Find where the given text appears and provide that cell's center as [X, Y] coordinate. 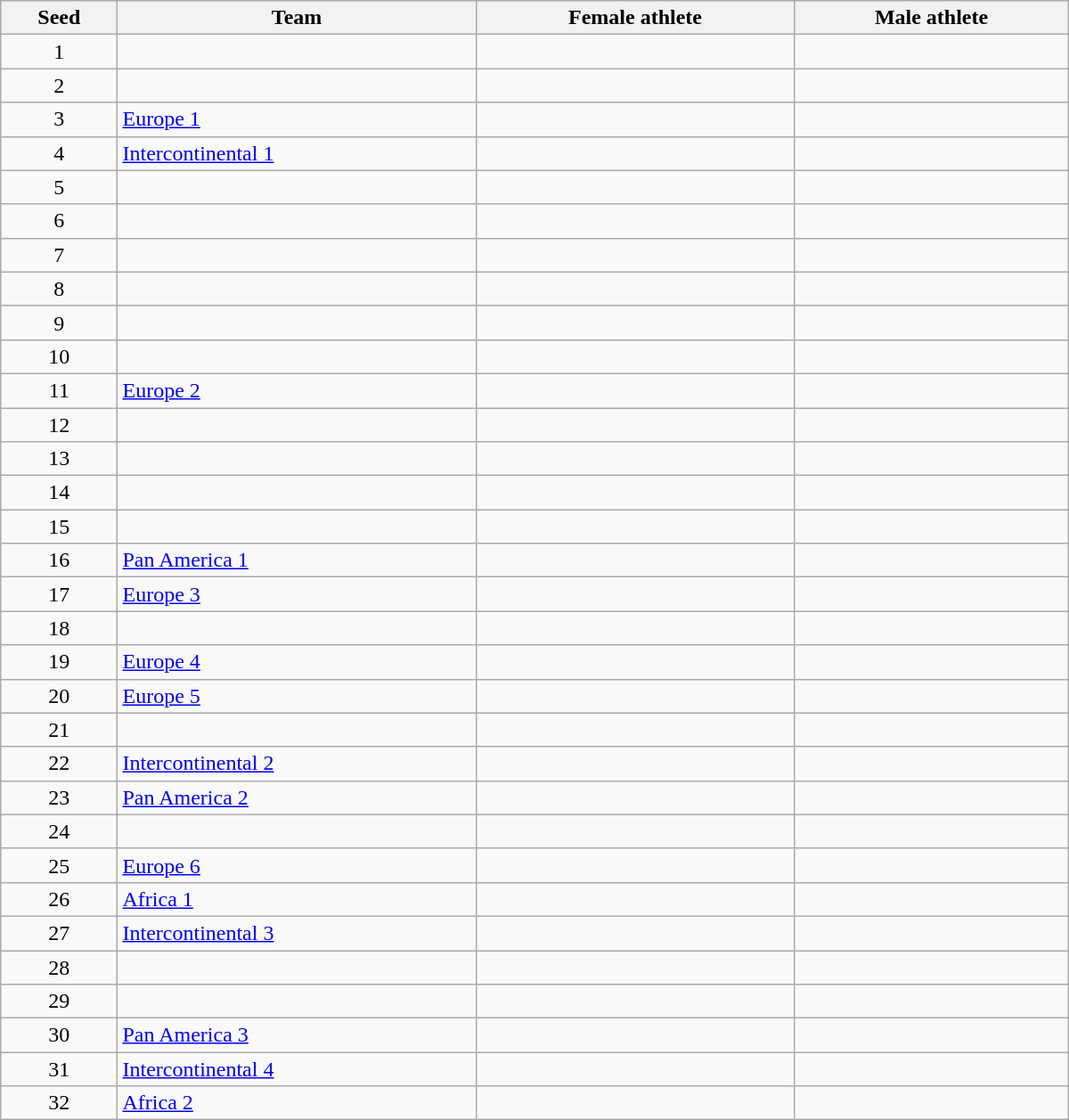
27 [59, 933]
Intercontinental 3 [297, 933]
6 [59, 221]
22 [59, 764]
20 [59, 696]
Pan America 1 [297, 560]
24 [59, 831]
8 [59, 289]
Team [297, 18]
Europe 4 [297, 662]
15 [59, 527]
5 [59, 187]
Africa 2 [297, 1103]
Europe 2 [297, 390]
30 [59, 1035]
31 [59, 1069]
Europe 6 [297, 865]
29 [59, 1001]
2 [59, 86]
14 [59, 493]
25 [59, 865]
12 [59, 425]
7 [59, 255]
26 [59, 899]
Europe 3 [297, 594]
Pan America 2 [297, 797]
Seed [59, 18]
Intercontinental 4 [297, 1069]
9 [59, 323]
21 [59, 730]
28 [59, 967]
Europe 5 [297, 696]
23 [59, 797]
Pan America 3 [297, 1035]
Europe 1 [297, 119]
Male athlete [932, 18]
16 [59, 560]
18 [59, 628]
Africa 1 [297, 899]
10 [59, 356]
11 [59, 390]
Intercontinental 2 [297, 764]
32 [59, 1103]
Female athlete [635, 18]
4 [59, 153]
Intercontinental 1 [297, 153]
17 [59, 594]
13 [59, 459]
3 [59, 119]
19 [59, 662]
1 [59, 52]
